Search for the cell housing the specified text and yield its (x, y) center coordinate. 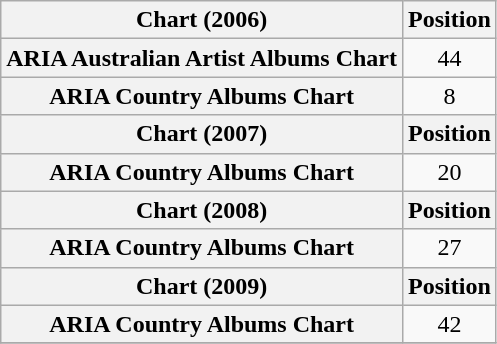
ARIA Australian Artist Albums Chart (202, 58)
8 (450, 96)
42 (450, 324)
Chart (2009) (202, 286)
44 (450, 58)
Chart (2008) (202, 210)
20 (450, 172)
Chart (2007) (202, 134)
27 (450, 248)
Chart (2006) (202, 20)
